Find where the given text appears and provide that cell's center as (X, Y) coordinate. 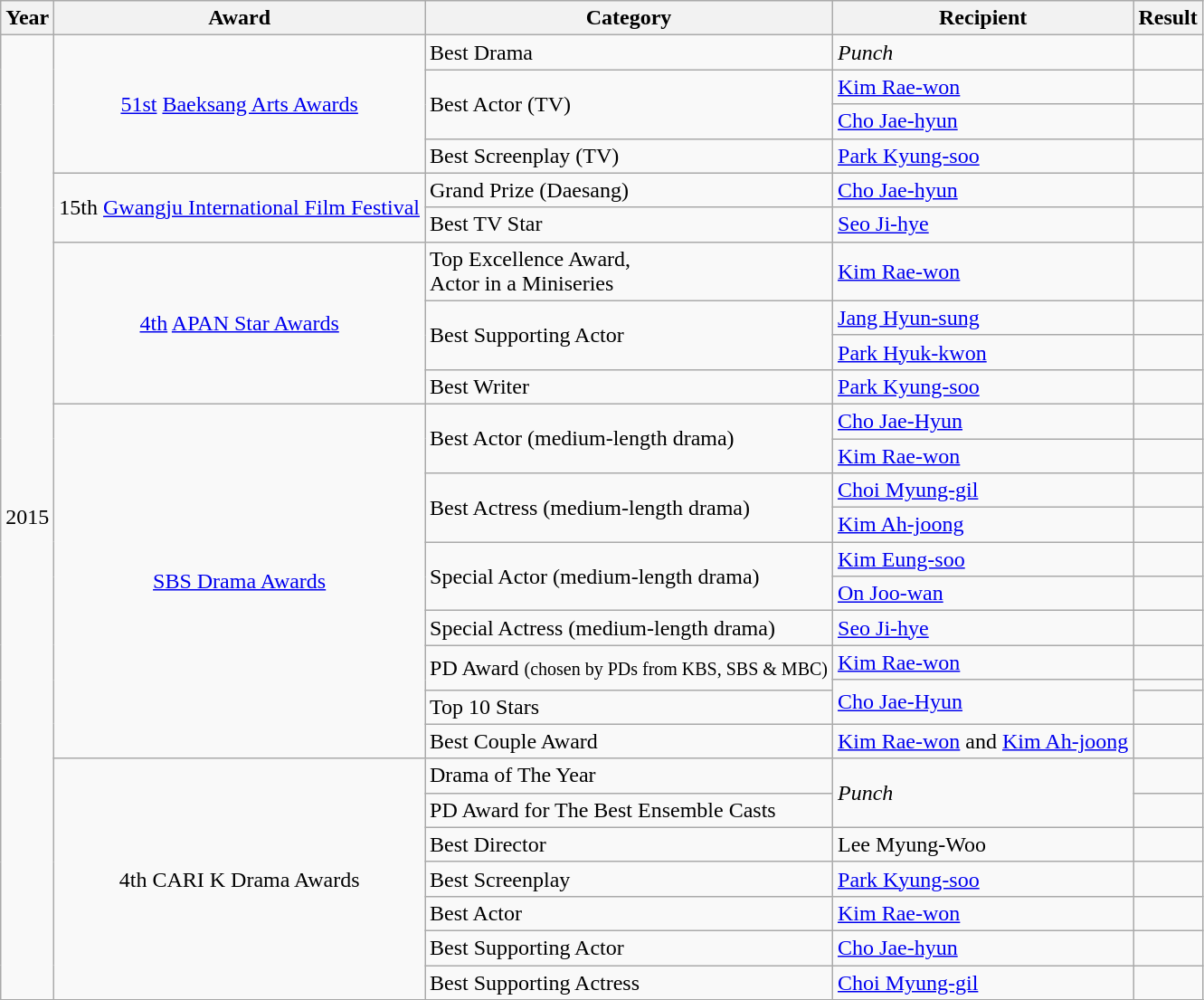
Jang Hyun-sung (983, 318)
51st Baeksang Arts Awards (240, 104)
Recipient (983, 18)
Category (630, 18)
Best Writer (630, 386)
Drama of The Year (630, 776)
2015 (27, 518)
Best Screenplay (630, 879)
Best Actor (630, 913)
4th CARI K Drama Awards (240, 879)
Top Excellence Award, Actor in a Miniseries (630, 271)
Best Director (630, 844)
Best Actor (medium-length drama) (630, 438)
Kim Rae-won and Kim Ah-joong (983, 741)
15th Gwangju International Film Festival (240, 207)
Year (27, 18)
Best Screenplay (TV) (630, 156)
Special Actor (medium-length drama) (630, 576)
PD Award for The Best Ensemble Casts (630, 810)
Kim Eung-soo (983, 559)
Kim Ah-joong (983, 525)
SBS Drama Awards (240, 581)
Best Couple Award (630, 741)
Top 10 Stars (630, 707)
4th APAN Star Awards (240, 322)
Grand Prize (Daesang) (630, 190)
Result (1168, 18)
Best Drama (630, 52)
Park Hyuk-kwon (983, 352)
Special Actress (medium-length drama) (630, 628)
Lee Myung-Woo (983, 844)
Best Actor (TV) (630, 104)
Best Supporting Actress (630, 982)
Best TV Star (630, 224)
On Joo-wan (983, 594)
Award (240, 18)
PD Award (chosen by PDs from KBS, SBS & MBC) (630, 668)
Best Actress (medium-length drama) (630, 508)
